Locate the cell with the specified text and output its (X, Y) center coordinate. 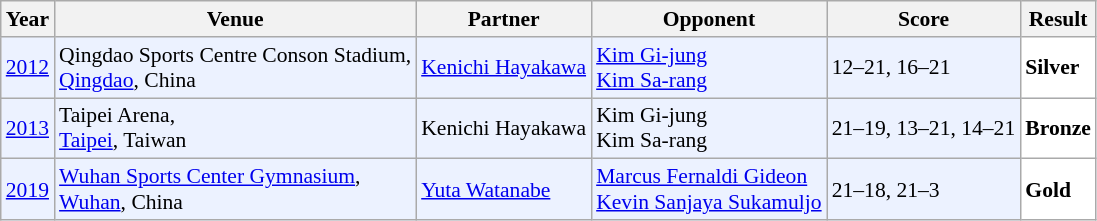
2019 (28, 190)
Year (28, 19)
21–19, 13–21, 14–21 (924, 128)
2013 (28, 128)
Opponent (709, 19)
12–21, 16–21 (924, 68)
Venue (235, 19)
Qingdao Sports Centre Conson Stadium,Qingdao, China (235, 68)
Gold (1058, 190)
Marcus Fernaldi Gideon Kevin Sanjaya Sukamuljo (709, 190)
21–18, 21–3 (924, 190)
Yuta Watanabe (504, 190)
2012 (28, 68)
Score (924, 19)
Bronze (1058, 128)
Result (1058, 19)
Wuhan Sports Center Gymnasium,Wuhan, China (235, 190)
Silver (1058, 68)
Taipei Arena,Taipei, Taiwan (235, 128)
Partner (504, 19)
